From the cell containing the given text, extract its center point as (x, y) coordinate. 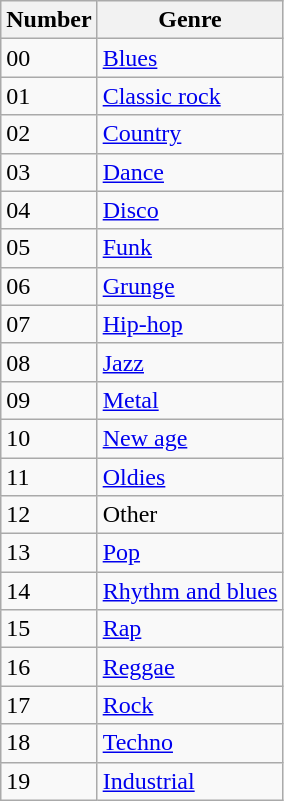
New age (190, 438)
Rhythm and blues (190, 591)
Reggae (190, 667)
07 (49, 324)
19 (49, 781)
Number (49, 20)
Oldies (190, 477)
Funk (190, 248)
Dance (190, 172)
Pop (190, 553)
18 (49, 743)
06 (49, 286)
Techno (190, 743)
Metal (190, 400)
Rap (190, 629)
Jazz (190, 362)
14 (49, 591)
10 (49, 438)
15 (49, 629)
Classic rock (190, 96)
01 (49, 96)
00 (49, 58)
Genre (190, 20)
12 (49, 515)
Industrial (190, 781)
04 (49, 210)
Disco (190, 210)
16 (49, 667)
05 (49, 248)
08 (49, 362)
Other (190, 515)
03 (49, 172)
09 (49, 400)
17 (49, 705)
Grunge (190, 286)
11 (49, 477)
Rock (190, 705)
Blues (190, 58)
02 (49, 134)
13 (49, 553)
Hip-hop (190, 324)
Country (190, 134)
